Extract the (X, Y) coordinate from the center of the cell holding the provided text.  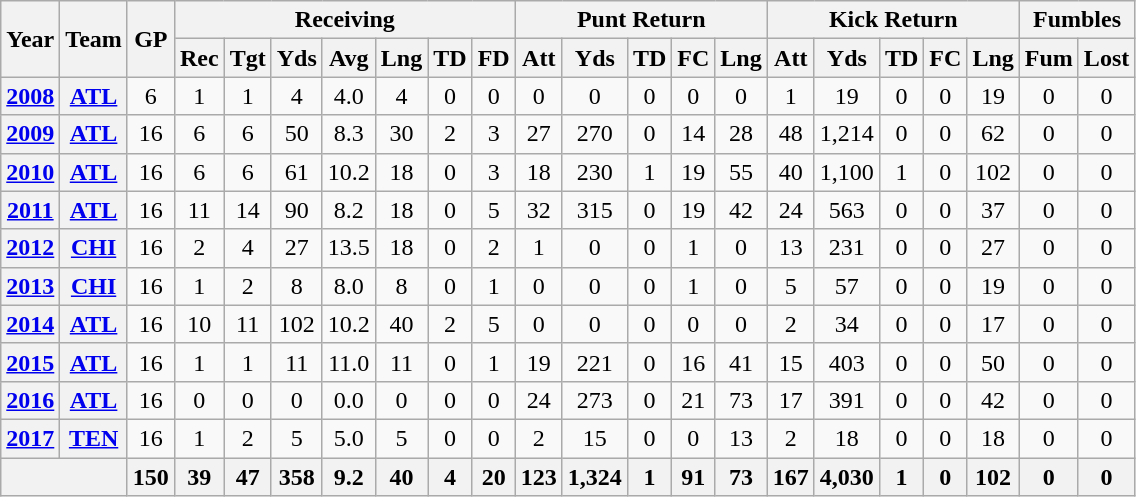
FD (494, 58)
62 (993, 134)
563 (846, 210)
Fum (1048, 58)
2010 (30, 172)
37 (993, 210)
Rec (199, 58)
11.0 (348, 362)
39 (199, 477)
13.5 (348, 248)
2014 (30, 324)
8.3 (348, 134)
TEN (94, 438)
2013 (30, 286)
270 (594, 134)
Receiving (344, 20)
55 (741, 172)
21 (694, 400)
273 (594, 400)
20 (494, 477)
Punt Return (641, 20)
28 (741, 134)
41 (741, 362)
150 (150, 477)
231 (846, 248)
2017 (30, 438)
1,100 (846, 172)
Team (94, 39)
57 (846, 286)
0.0 (348, 400)
2015 (30, 362)
358 (296, 477)
34 (846, 324)
Kick Return (893, 20)
221 (594, 362)
48 (790, 134)
5.0 (348, 438)
GP (150, 39)
4.0 (348, 96)
91 (694, 477)
230 (594, 172)
8.2 (348, 210)
32 (538, 210)
8.0 (348, 286)
403 (846, 362)
Fumbles (1076, 20)
2016 (30, 400)
1,324 (594, 477)
Lost (1106, 58)
Year (30, 39)
2009 (30, 134)
47 (248, 477)
10 (199, 324)
4,030 (846, 477)
Tgt (248, 58)
167 (790, 477)
123 (538, 477)
2012 (30, 248)
30 (401, 134)
90 (296, 210)
9.2 (348, 477)
2011 (30, 210)
1,214 (846, 134)
Avg (348, 58)
391 (846, 400)
315 (594, 210)
61 (296, 172)
2008 (30, 96)
